For the text-containing cell, return its midpoint in [x, y] coordinate format. 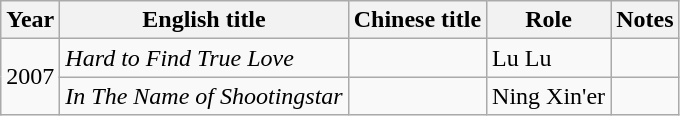
English title [204, 20]
Lu Lu [549, 58]
Year [30, 20]
Hard to Find True Love [204, 58]
2007 [30, 77]
Notes [645, 20]
In The Name of Shootingstar [204, 96]
Role [549, 20]
Ning Xin'er [549, 96]
Chinese title [417, 20]
